Determine the [X, Y] coordinate at the center of the cell enclosing the given text.  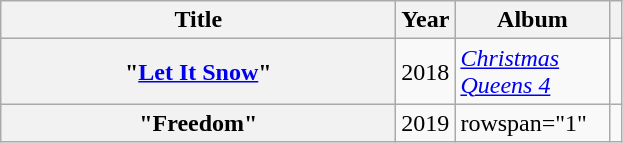
Christmas Queens 4 [532, 72]
2018 [426, 72]
"Let It Snow" [198, 72]
Year [426, 20]
Title [198, 20]
Album [532, 20]
rowspan="1" [532, 123]
2019 [426, 123]
"Freedom" [198, 123]
